Identify which cell holds the provided text, then report its [x, y] central coordinate. 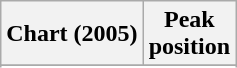
Chart (2005) [72, 34]
Peakposition [189, 34]
